Output the [x, y] coordinate of the center of the cell containing the given text.  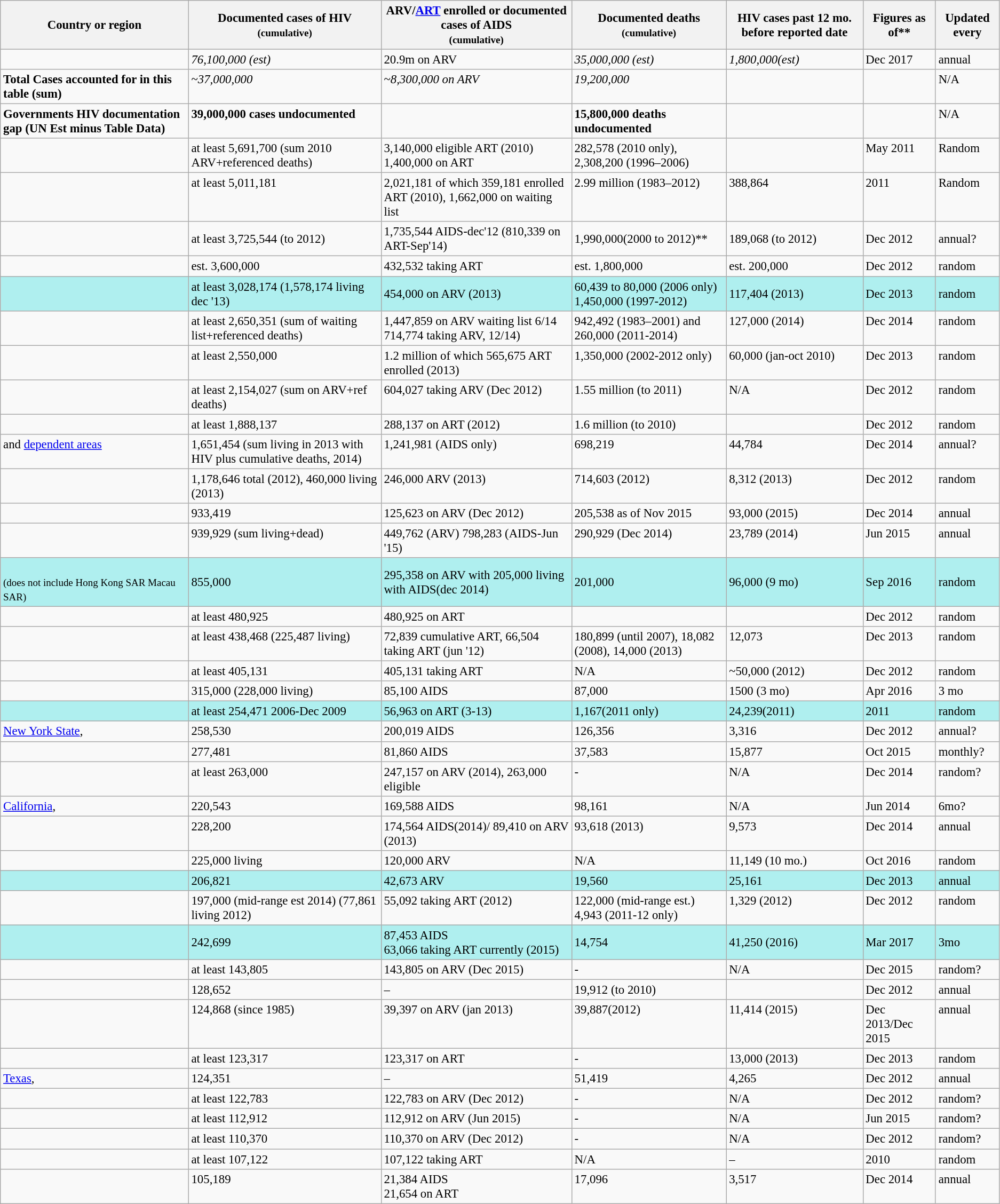
3 mo [967, 691]
85,100 AIDS [476, 691]
2,021,181 of which 359,181 enrolled ART (2010), 1,662,000 on waiting list [476, 197]
480,925 on ART [476, 617]
1,178,646 total (2012), 460,000 living (2013) [285, 486]
698,219 [649, 451]
1,990,000(2000 to 2012)** [649, 239]
9,573 [795, 834]
604,027 taking ARV (Dec 2012) [476, 397]
Country or region [94, 25]
1500 (3 mo) [795, 691]
17,096 [649, 1186]
at least 480,925 [285, 617]
19,912 (to 2010) [649, 990]
at least 3,725,544 (to 2012) [285, 239]
at least 123,317 [285, 1059]
110,370 on ARV (Dec 2012) [476, 1139]
at least 1,888,137 [285, 424]
3,517 [795, 1186]
Texas, [94, 1079]
2.99 million (1983–2012) [649, 197]
est. 1,800,000 [649, 266]
at least 3,028,174 (1,578,174 living dec '13) [285, 294]
13,000 (2013) [795, 1059]
124,351 [285, 1079]
11,414 (2015) [795, 1024]
at least 263,000 [285, 779]
290,929 (Dec 2014) [649, 540]
454,000 on ARV (2013) [476, 294]
42,673 ARV [476, 881]
128,652 [285, 990]
123,317 on ART [476, 1059]
1.2 million of which 565,675 ART enrolled (2013) [476, 363]
at least 2,154,027 (sum on ARV+ref deaths) [285, 397]
143,805 on ARV (Dec 2015) [476, 970]
25,161 [795, 881]
122,000 (mid-range est.) 4,943 (2011-12 only) [649, 908]
76,100,000 (est) [285, 60]
189,068 (to 2012) [795, 239]
at least 5,691,700 (sum 2010 ARV+referenced deaths) [285, 156]
~8,300,000 on ARV [476, 86]
1,167(2011 only) [649, 711]
51,419 [649, 1079]
24,239(2011) [795, 711]
117,404 (2013) [795, 294]
225,000 living [285, 861]
169,588 AIDS [476, 806]
Total Cases accounted for in this table (sum) [94, 86]
120,000 ARV [476, 861]
Updated every [967, 25]
Dec 2013/Dec 2015 [899, 1024]
Dec 2015 [899, 970]
449,762 (ARV) 798,283 (AIDS-Jun '15) [476, 540]
112,912 on ARV (Jun 2015) [476, 1119]
258,530 [285, 732]
1,329 (2012) [795, 908]
Apr 2016 [899, 691]
282,578 (2010 only), 2,308,200 (1996–2006) [649, 156]
at least 5,011,181 [285, 197]
315,000 (228,000 living) [285, 691]
201,000 [649, 582]
23,789 (2014) [795, 540]
107,122 taking ART [476, 1159]
228,200 [285, 834]
15,800,000 deaths undocumented [649, 122]
~37,000,000 [285, 86]
93,000 (2015) [795, 513]
3,140,000 eligible ART (2010) 1,400,000 on ART [476, 156]
Governments HIV documentation gap (UN Est minus Table Data) [94, 122]
124,868 (since 1985) [285, 1024]
~50,000 (2012) [795, 671]
2010 [899, 1159]
1,350,000 (2002-2012 only) [649, 363]
Jun 2014 [899, 806]
942,492 (1983–2001) and 260,000 (2011-2014) [649, 328]
at least 122,783 [285, 1099]
14,754 [649, 942]
200,019 AIDS [476, 732]
127,000 (2014) [795, 328]
205,538 as of Nov 2015 [649, 513]
60,000 (jan-oct 2010) [795, 363]
1,241,981 (AIDS only) [476, 451]
4,265 [795, 1079]
247,157 on ARV (2014), 263,000 eligible [476, 779]
277,481 [285, 751]
11,149 (10 mo.) [795, 861]
1,651,454 (sum living in 2013 with HIV plus cumulative deaths, 2014) [285, 451]
May 2011 [899, 156]
at least 110,370 [285, 1139]
220,543 [285, 806]
174,564 AIDS(2014)/ 89,410 on ARV (2013) [476, 834]
Figures as of** [899, 25]
California, [94, 806]
at least 112,912 [285, 1119]
at least 254,471 2006-Dec 2009 [285, 711]
87,453 AIDS 63,066 taking ART currently (2015) [476, 942]
72,839 cumulative ART, 66,504 taking ART (jun '12) [476, 644]
21,384 AIDS21,654 on ART [476, 1186]
12,073 [795, 644]
Sep 2016 [899, 582]
39,887(2012) [649, 1024]
98,161 [649, 806]
Mar 2017 [899, 942]
at least 405,131 [285, 671]
39,000,000 cases undocumented [285, 122]
Dec 2017 [899, 60]
ARV/ART enrolled or documented cases of AIDS(cumulative) [476, 25]
monthly? [967, 751]
87,000 [649, 691]
126,356 [649, 732]
242,699 [285, 942]
44,784 [795, 451]
60,439 to 80,000 (2006 only) 1,450,000 (1997-2012) [649, 294]
1,735,544 AIDS-dec'12 (810,339 on ART-Sep'14) [476, 239]
Documented deaths(cumulative) [649, 25]
56,963 on ART (3-13) [476, 711]
at least 107,122 [285, 1159]
41,250 (2016) [795, 942]
at least 2,650,351 (sum of waiting list+referenced deaths) [285, 328]
125,623 on ARV (Dec 2012) [476, 513]
180,899 (until 2007), 18,082 (2008), 14,000 (2013) [649, 644]
35,000,000 (est) [649, 60]
Oct 2015 [899, 751]
and dependent areas [94, 451]
15,877 [795, 751]
37,583 [649, 751]
288,137 on ART (2012) [476, 424]
20.9m on ARV [476, 60]
6mo? [967, 806]
8,312 (2013) [795, 486]
939,929 (sum living+dead) [285, 540]
432,532 taking ART [476, 266]
96,000 (9 mo) [795, 582]
est. 200,000 [795, 266]
Documented cases of HIV(cumulative) [285, 25]
New York State, [94, 732]
933,419 [285, 513]
105,189 [285, 1186]
at least 2,550,000 [285, 363]
295,358 on ARV with 205,000 living with AIDS(dec 2014) [476, 582]
est. 3,600,000 [285, 266]
246,000 ARV (2013) [476, 486]
Oct 2016 [899, 861]
206,821 [285, 881]
388,864 [795, 197]
81,860 AIDS [476, 751]
39,397 on ARV (jan 2013) [476, 1024]
855,000 [285, 582]
1,800,000(est) [795, 60]
at least 143,805 [285, 970]
19,200,000 [649, 86]
122,783 on ARV (Dec 2012) [476, 1099]
3,316 [795, 732]
405,131 taking ART [476, 671]
1.6 million (to 2010) [649, 424]
3mo [967, 942]
714,603 (2012) [649, 486]
55,092 taking ART (2012) [476, 908]
197,000 (mid-range est 2014) (77,861 living 2012) [285, 908]
at least 438,468 (225,487 living) [285, 644]
1.55 million (to 2011) [649, 397]
HIV cases past 12 mo. before reported date [795, 25]
19,560 [649, 881]
93,618 (2013) [649, 834]
1,447,859 on ARV waiting list 6/14 714,774 taking ARV, 12/14) [476, 328]
(does not include Hong Kong SAR Macau SAR) [94, 582]
